Provide the (X, Y) coordinate of the cell's center where the given text is located.  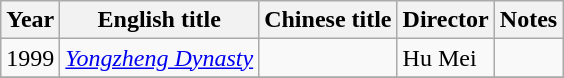
Hu Mei (446, 58)
1999 (30, 58)
Director (446, 20)
Chinese title (328, 20)
Year (30, 20)
Yongzheng Dynasty (160, 58)
Notes (528, 20)
English title (160, 20)
